Capture the cell that displays the provided text and extract its (x, y) central coordinate. 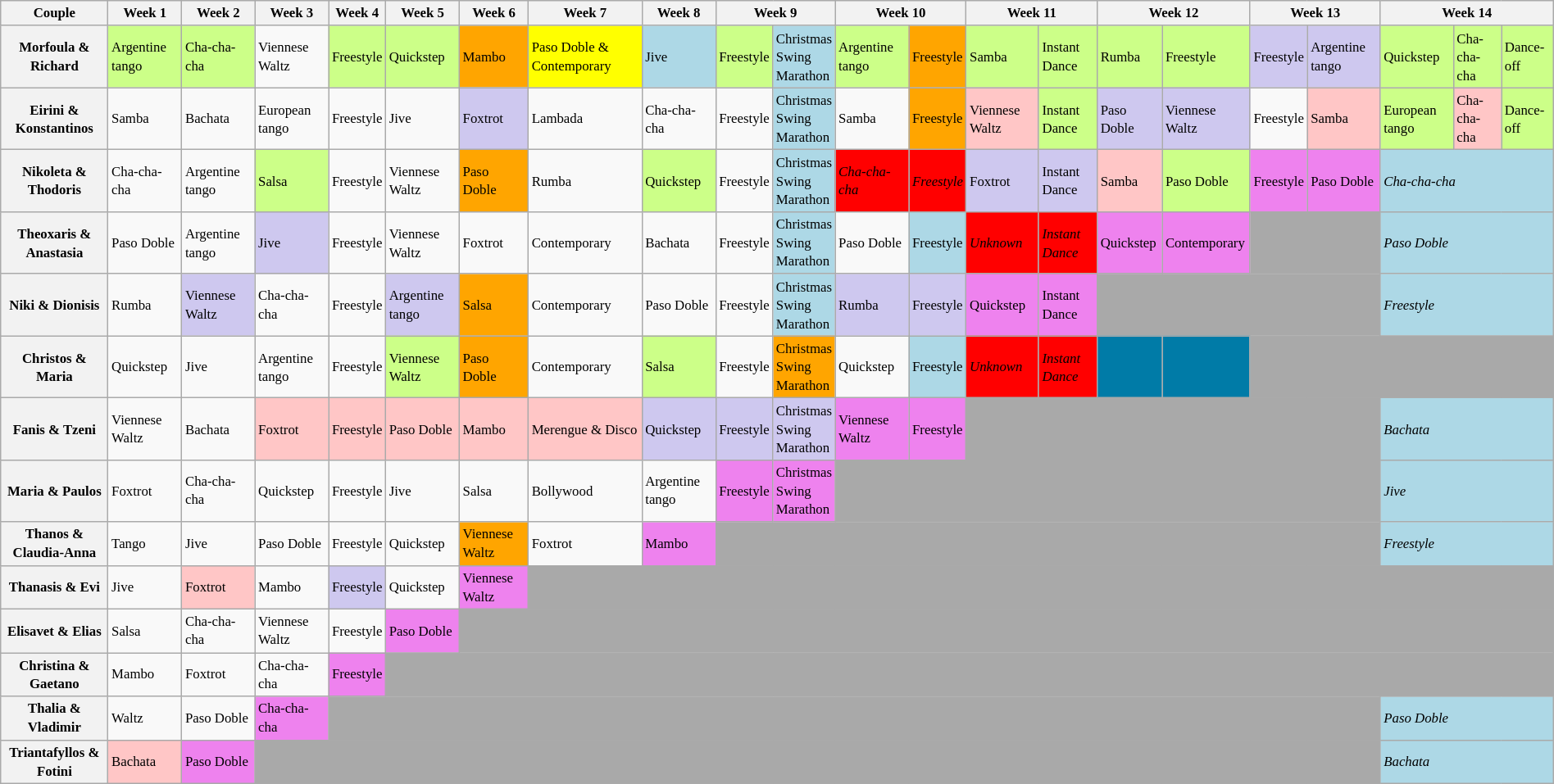
Thanasis & Evi (54, 587)
Christos & Maria (54, 367)
Week 9 (775, 13)
Week 11 (1032, 13)
Tango (145, 544)
Morfoula & Richard (54, 57)
Paso Doble & Contemporary (585, 57)
Week 14 (1467, 13)
Week 8 (679, 13)
Week 7 (585, 13)
Thanos & Claudia-Anna (54, 544)
Bollywood (585, 492)
Week 2 (218, 13)
Niki & Dionisis (54, 305)
Week 3 (292, 13)
Week 6 (493, 13)
Nikoleta & Thodoris (54, 181)
Theoxaris & Anastasia (54, 243)
Lambada (585, 119)
Triantafyllos & Fotini (54, 762)
Week 5 (423, 13)
Maria & Paulos (54, 492)
Week 13 (1315, 13)
Christina & Gaetano (54, 675)
Waltz (145, 718)
Week 10 (901, 13)
Week 4 (357, 13)
Merengue & Disco (585, 429)
Elisavet & Elias (54, 631)
Week 1 (145, 13)
Eirini & Konstantinos (54, 119)
Week 12 (1174, 13)
Thalia & Vladimir (54, 718)
Couple (54, 13)
Fanis & Tzeni (54, 429)
